Pinpoint the cell where the given text exists, returning its (x, y) midpoint coordinate. 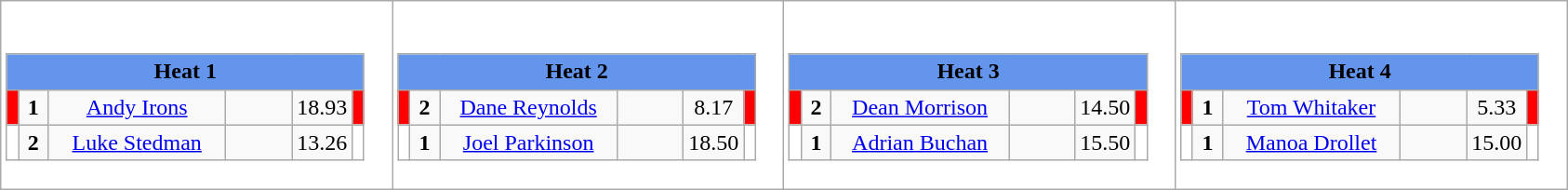
Heat 4 (1360, 72)
Tom Whitaker (1311, 107)
18.93 (322, 107)
18.50 (714, 142)
Heat 2 2 Dane Reynolds 8.17 1 Joel Parkinson 18.50 (588, 95)
13.26 (322, 142)
Andy Irons (138, 107)
Adrian Buchan (921, 142)
Joel Parkinson (528, 142)
15.50 (1105, 142)
Heat 3 (968, 72)
Luke Stedman (138, 142)
8.17 (714, 107)
14.50 (1105, 107)
Heat 1 1 Andy Irons 18.93 2 Luke Stedman 13.26 (197, 95)
Heat 1 (185, 72)
15.00 (1497, 142)
Heat 3 2 Dean Morrison 14.50 1 Adrian Buchan 15.50 (980, 95)
Dane Reynolds (528, 107)
5.33 (1497, 107)
Heat 4 1 Tom Whitaker 5.33 1 Manoa Drollet 15.00 (1371, 95)
Dean Morrison (921, 107)
Heat 2 (577, 72)
Manoa Drollet (1311, 142)
